Find where the given text appears and provide that cell's center as [x, y] coordinate. 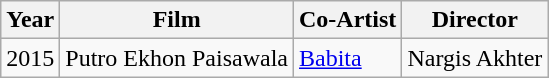
Year [30, 20]
Film [177, 20]
Co-Artist [348, 20]
Nargis Akhter [475, 58]
Putro Ekhon Paisawala [177, 58]
Director [475, 20]
2015 [30, 58]
Babita [348, 58]
